Return the [x, y] coordinate for the center point of the cell that contains the specified text.  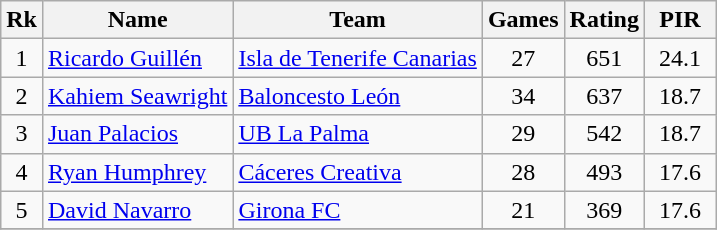
Name [137, 20]
24.1 [680, 58]
Ricardo Guillén [137, 58]
Games [523, 20]
1 [22, 58]
637 [604, 96]
369 [604, 210]
UB La Palma [358, 134]
Juan Palacios [137, 134]
Rating [604, 20]
Ryan Humphrey [137, 172]
Girona FC [358, 210]
542 [604, 134]
4 [22, 172]
21 [523, 210]
3 [22, 134]
Team [358, 20]
Baloncesto León [358, 96]
27 [523, 58]
Cáceres Creativa [358, 172]
Kahiem Seawright [137, 96]
PIR [680, 20]
Rk [22, 20]
29 [523, 134]
5 [22, 210]
28 [523, 172]
651 [604, 58]
2 [22, 96]
493 [604, 172]
34 [523, 96]
David Navarro [137, 210]
Isla de Tenerife Canarias [358, 58]
